Locate the cell with the specified text and output its [x, y] center coordinate. 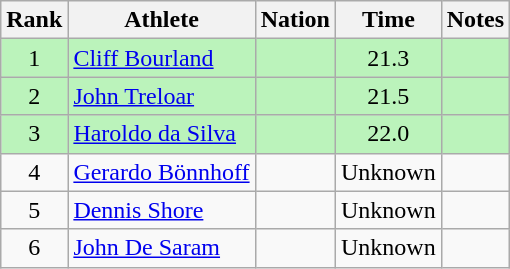
3 [34, 134]
Athlete [162, 20]
21.5 [389, 96]
Nation [295, 20]
John Treloar [162, 96]
Gerardo Bönnhoff [162, 172]
Time [389, 20]
4 [34, 172]
22.0 [389, 134]
2 [34, 96]
Cliff Bourland [162, 58]
21.3 [389, 58]
5 [34, 210]
Rank [34, 20]
John De Saram [162, 248]
6 [34, 248]
Dennis Shore [162, 210]
1 [34, 58]
Haroldo da Silva [162, 134]
Notes [475, 20]
